Search for the cell housing the specified text and yield its [x, y] center coordinate. 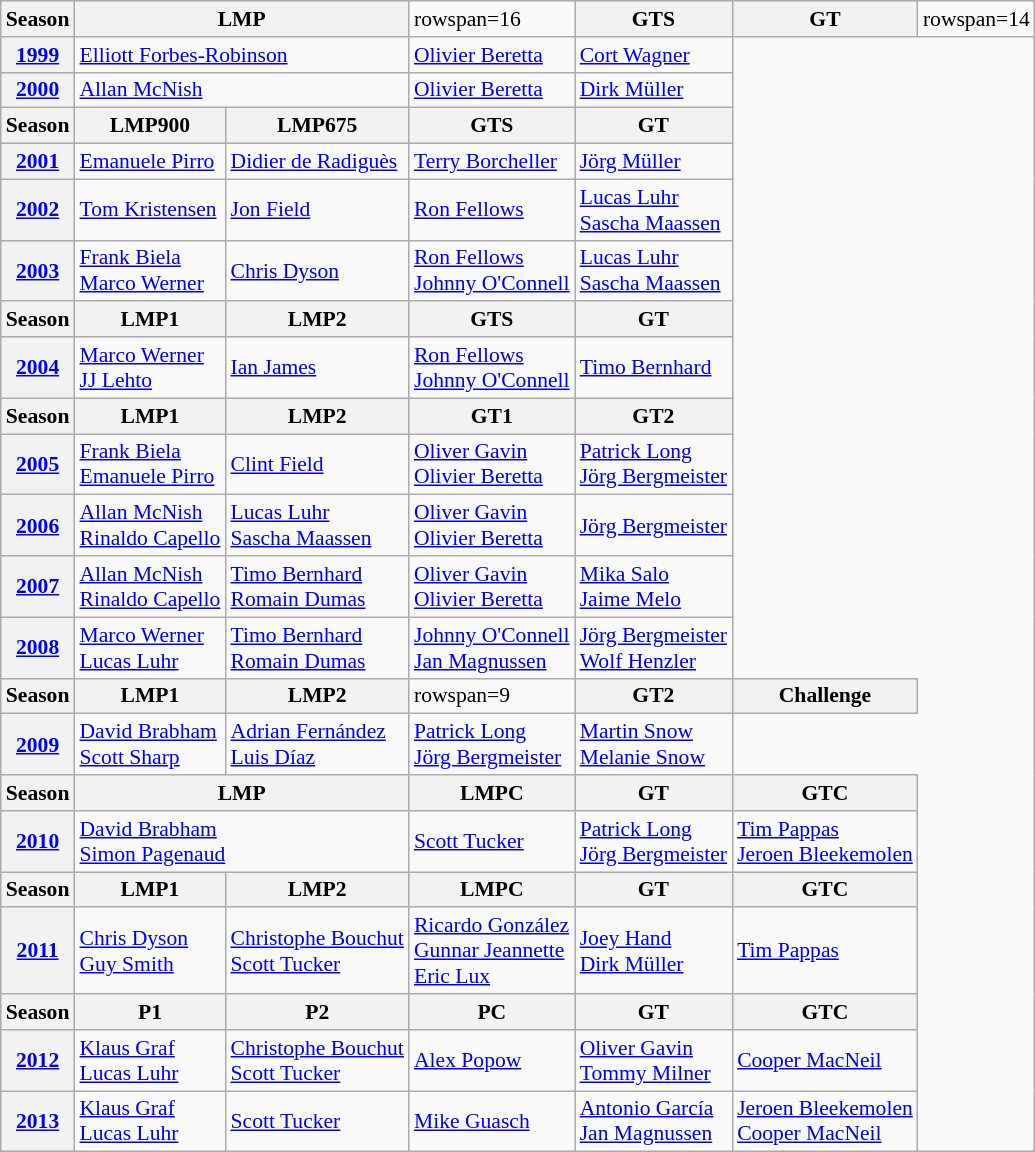
rowspan=9 [492, 696]
Tim Pappas [825, 952]
Mike Guasch [492, 1122]
Challenge [825, 696]
Mika Salo Jaime Melo [654, 586]
2009 [38, 744]
Clint Field [316, 464]
Jörg Bergmeister Wolf Henzler [654, 648]
Allan McNish [241, 90]
2004 [38, 368]
2010 [38, 842]
David Brabham Simon Pagenaud [241, 842]
P2 [316, 1012]
rowspan=14 [976, 19]
2013 [38, 1122]
Cort Wagner [654, 55]
Oliver Gavin Tommy Milner [654, 1060]
Martin Snow Melanie Snow [654, 744]
2000 [38, 90]
LMP675 [316, 126]
Jörg Bergmeister [654, 526]
Frank Biela Marco Werner [150, 270]
Marco Werner Lucas Luhr [150, 648]
2006 [38, 526]
Timo Bernhard [654, 368]
GT1 [492, 416]
Tim Pappas Jeroen Bleekemolen [825, 842]
2012 [38, 1060]
1999 [38, 55]
Joey Hand Dirk Müller [654, 952]
Dirk Müller [654, 90]
Didier de Radiguès [316, 162]
PC [492, 1012]
2002 [38, 210]
2007 [38, 586]
Adrian Fernández Luis Díaz [316, 744]
Terry Borcheller [492, 162]
P1 [150, 1012]
Antonio García Jan Magnussen [654, 1122]
Chris Dyson Guy Smith [150, 952]
Ian James [316, 368]
Marco Werner JJ Lehto [150, 368]
2005 [38, 464]
Jon Field [316, 210]
2011 [38, 952]
Ricardo González Gunnar Jeannette Eric Lux [492, 952]
LMP900 [150, 126]
2001 [38, 162]
Ron Fellows [492, 210]
2003 [38, 270]
Alex Popow [492, 1060]
Elliott Forbes-Robinson [241, 55]
Jeroen Bleekemolen Cooper MacNeil [825, 1122]
2008 [38, 648]
Tom Kristensen [150, 210]
Cooper MacNeil [825, 1060]
Emanuele Pirro [150, 162]
rowspan=16 [492, 19]
David Brabham Scott Sharp [150, 744]
Johnny O'Connell Jan Magnussen [492, 648]
Jörg Müller [654, 162]
Frank Biela Emanuele Pirro [150, 464]
Chris Dyson [316, 270]
